Provide the [X, Y] coordinate of the cell's center where the given text is located.  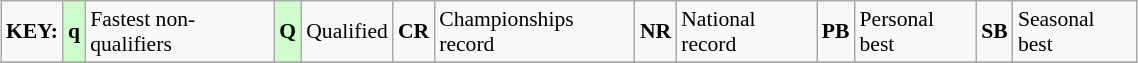
q [74, 32]
NR [656, 32]
National record [746, 32]
Championships record [534, 32]
CR [414, 32]
Seasonal best [1075, 32]
Qualified [347, 32]
KEY: [32, 32]
Personal best [916, 32]
PB [836, 32]
SB [994, 32]
Fastest non-qualifiers [180, 32]
Q [288, 32]
